Find where the given text appears and provide that cell's center as (X, Y) coordinate. 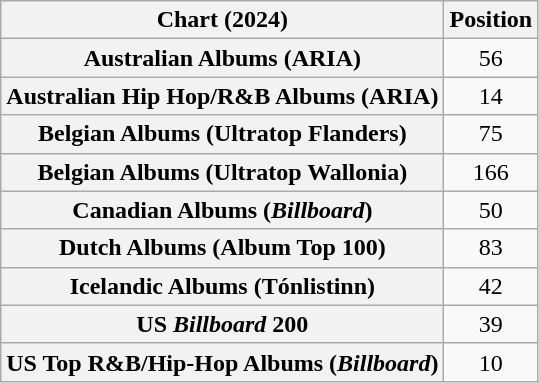
Dutch Albums (Album Top 100) (222, 248)
56 (491, 58)
14 (491, 96)
Australian Hip Hop/R&B Albums (ARIA) (222, 96)
50 (491, 210)
166 (491, 172)
75 (491, 134)
US Billboard 200 (222, 324)
Canadian Albums (Billboard) (222, 210)
83 (491, 248)
42 (491, 286)
39 (491, 324)
Position (491, 20)
10 (491, 362)
Belgian Albums (Ultratop Flanders) (222, 134)
Chart (2024) (222, 20)
Australian Albums (ARIA) (222, 58)
Belgian Albums (Ultratop Wallonia) (222, 172)
Icelandic Albums (Tónlistinn) (222, 286)
US Top R&B/Hip-Hop Albums (Billboard) (222, 362)
